Pinpoint the cell where the given text exists, returning its [X, Y] midpoint coordinate. 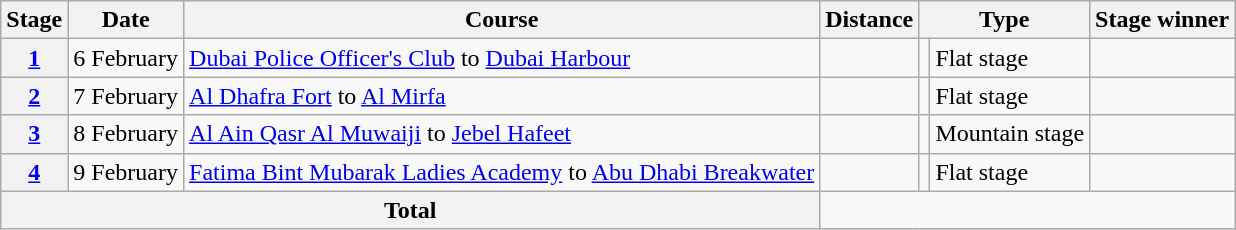
6 February [126, 58]
Total [410, 210]
Stage [34, 20]
2 [34, 96]
7 February [126, 96]
Stage winner [1162, 20]
Fatima Bint Mubarak Ladies Academy to Abu Dhabi Breakwater [502, 172]
Al Ain Qasr Al Muwaiji to Jebel Hafeet [502, 134]
Distance [870, 20]
Date [126, 20]
Mountain stage [1010, 134]
9 February [126, 172]
Type [1004, 20]
Dubai Police Officer's Club to Dubai Harbour [502, 58]
8 February [126, 134]
1 [34, 58]
3 [34, 134]
4 [34, 172]
Al Dhafra Fort to Al Mirfa [502, 96]
Course [502, 20]
